Capture the cell that displays the provided text and extract its [X, Y] central coordinate. 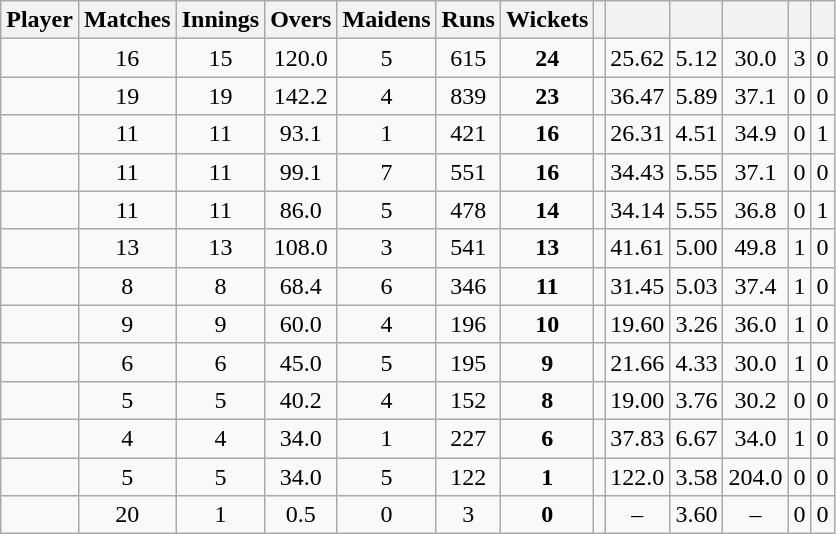
26.31 [638, 134]
14 [546, 210]
615 [468, 58]
10 [546, 324]
3.76 [696, 400]
34.43 [638, 172]
36.47 [638, 96]
19.00 [638, 400]
21.66 [638, 362]
152 [468, 400]
196 [468, 324]
122 [468, 477]
37.83 [638, 438]
0.5 [301, 515]
30.2 [756, 400]
142.2 [301, 96]
68.4 [301, 286]
3.26 [696, 324]
23 [546, 96]
227 [468, 438]
Wickets [546, 20]
31.45 [638, 286]
5.89 [696, 96]
478 [468, 210]
Runs [468, 20]
Matches [127, 20]
108.0 [301, 248]
45.0 [301, 362]
4.33 [696, 362]
60.0 [301, 324]
34.9 [756, 134]
7 [386, 172]
Overs [301, 20]
Innings [220, 20]
Maidens [386, 20]
5.00 [696, 248]
4.51 [696, 134]
541 [468, 248]
3.60 [696, 515]
34.14 [638, 210]
25.62 [638, 58]
204.0 [756, 477]
93.1 [301, 134]
5.12 [696, 58]
37.4 [756, 286]
15 [220, 58]
41.61 [638, 248]
36.0 [756, 324]
40.2 [301, 400]
6.67 [696, 438]
421 [468, 134]
24 [546, 58]
122.0 [638, 477]
49.8 [756, 248]
346 [468, 286]
551 [468, 172]
120.0 [301, 58]
20 [127, 515]
99.1 [301, 172]
36.8 [756, 210]
3.58 [696, 477]
Player [40, 20]
195 [468, 362]
839 [468, 96]
86.0 [301, 210]
19.60 [638, 324]
5.03 [696, 286]
